Identify which cell holds the provided text, then report its (x, y) central coordinate. 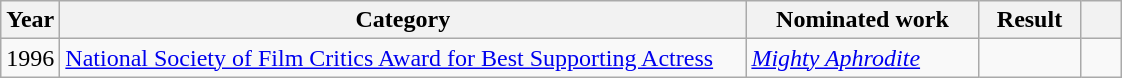
1996 (30, 58)
Year (30, 20)
Result (1030, 20)
Nominated work (862, 20)
National Society of Film Critics Award for Best Supporting Actress (403, 58)
Mighty Aphrodite (862, 58)
Category (403, 20)
